Find where the given text appears and provide that cell's center as (x, y) coordinate. 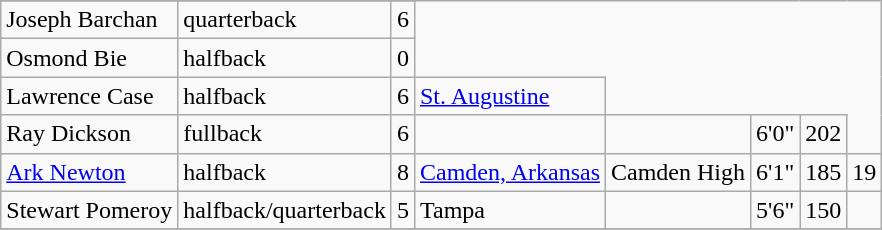
fullback (285, 134)
0 (402, 58)
St. Augustine (510, 96)
Ark Newton (90, 172)
Tampa (510, 210)
5'6" (776, 210)
6'0" (776, 134)
Lawrence Case (90, 96)
Osmond Bie (90, 58)
Camden, Arkansas (510, 172)
halfback/quarterback (285, 210)
Camden High (678, 172)
quarterback (285, 20)
5 (402, 210)
Ray Dickson (90, 134)
150 (824, 210)
202 (824, 134)
8 (402, 172)
Stewart Pomeroy (90, 210)
19 (864, 172)
6'1" (776, 172)
Joseph Barchan (90, 20)
185 (824, 172)
